Provide the (X, Y) coordinate of the cell's center where the given text is located.  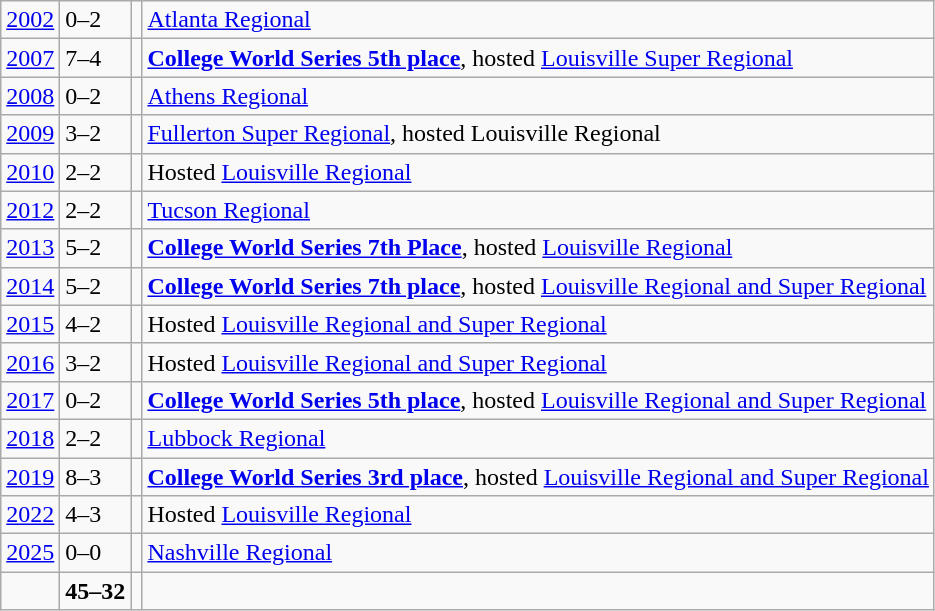
2015 (30, 324)
2017 (30, 400)
2009 (30, 134)
4–2 (96, 324)
Fullerton Super Regional, hosted Louisville Regional (538, 134)
2002 (30, 20)
2018 (30, 438)
2014 (30, 286)
2019 (30, 477)
College World Series 5th place, hosted Louisville Super Regional (538, 58)
2022 (30, 515)
College World Series 3rd place, hosted Louisville Regional and Super Regional (538, 477)
2016 (30, 362)
4–3 (96, 515)
2013 (30, 248)
2010 (30, 172)
Nashville Regional (538, 553)
College World Series 5th place, hosted Louisville Regional and Super Regional (538, 400)
College World Series 7th place, hosted Louisville Regional and Super Regional (538, 286)
Atlanta Regional (538, 20)
0–0 (96, 553)
45–32 (96, 591)
8–3 (96, 477)
Tucson Regional (538, 210)
Lubbock Regional (538, 438)
2025 (30, 553)
Athens Regional (538, 96)
2012 (30, 210)
2008 (30, 96)
College World Series 7th Place, hosted Louisville Regional (538, 248)
7–4 (96, 58)
2007 (30, 58)
